Determine the (X, Y) coordinate at the center of the cell enclosing the given text.  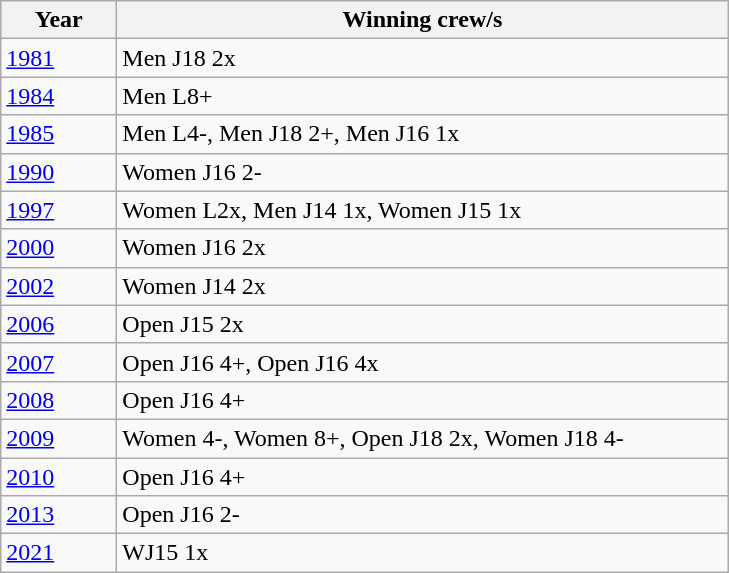
1984 (59, 96)
Winning crew/s (422, 20)
Open J15 2x (422, 324)
Year (59, 20)
Open J16 4+, Open J16 4x (422, 362)
Women L2x, Men J14 1x, Women J15 1x (422, 210)
2013 (59, 515)
2002 (59, 286)
1981 (59, 58)
Women 4-, Women 8+, Open J18 2x, Women J18 4- (422, 438)
2000 (59, 248)
2021 (59, 553)
Men L8+ (422, 96)
WJ15 1x (422, 553)
1985 (59, 134)
Women J16 2x (422, 248)
Women J14 2x (422, 286)
2010 (59, 477)
Open J16 2- (422, 515)
2009 (59, 438)
Men L4-, Men J18 2+, Men J16 1x (422, 134)
1990 (59, 172)
2006 (59, 324)
2007 (59, 362)
2008 (59, 400)
1997 (59, 210)
Men J18 2x (422, 58)
Women J16 2- (422, 172)
